For the text-containing cell, return its midpoint in (X, Y) coordinate format. 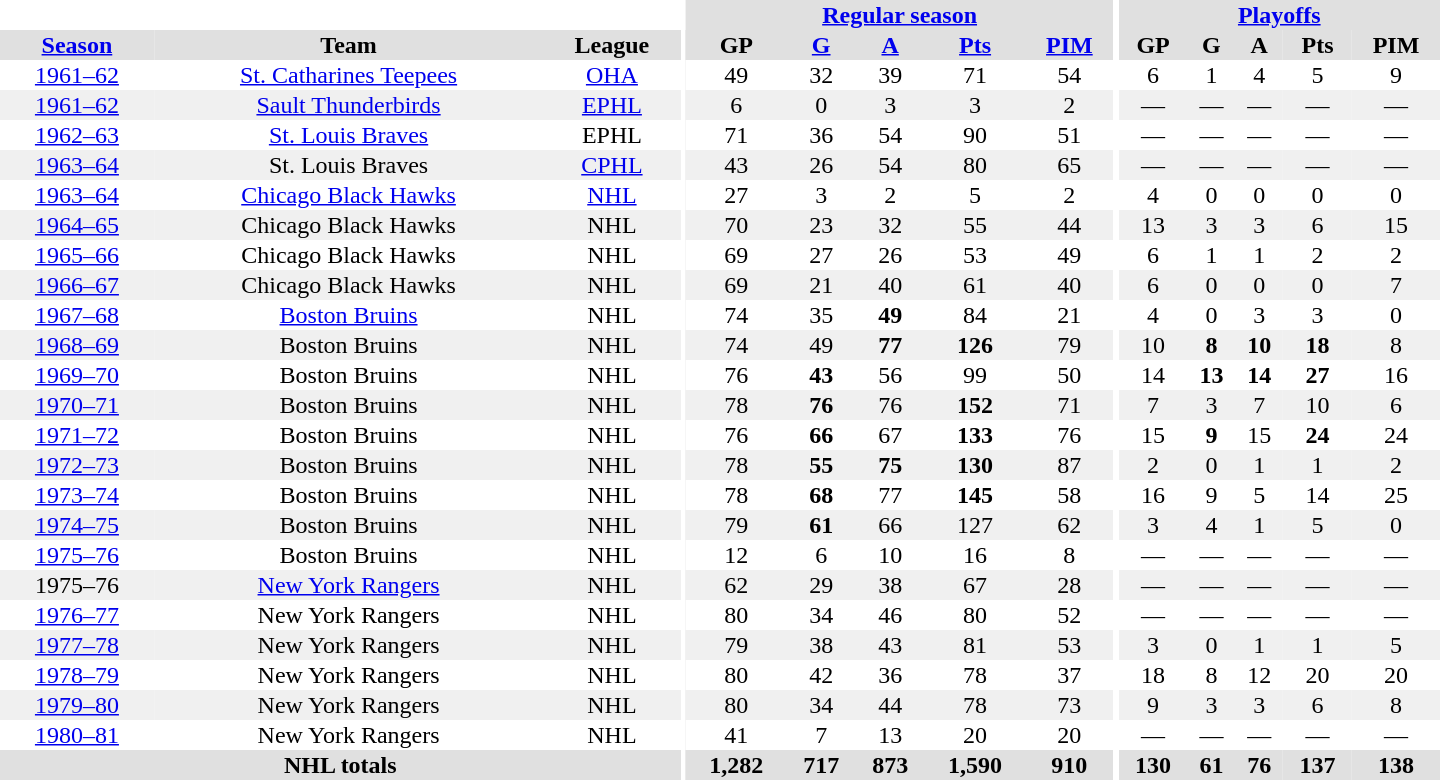
1,282 (736, 765)
87 (1069, 465)
873 (890, 765)
81 (976, 645)
NHL totals (340, 765)
1971–72 (77, 435)
39 (890, 75)
137 (1318, 765)
138 (1396, 765)
25 (1396, 495)
1968–69 (77, 345)
1978–79 (77, 675)
58 (1069, 495)
37 (1069, 675)
1970–71 (77, 405)
145 (976, 495)
Team (348, 45)
90 (976, 135)
51 (1069, 135)
CPHL (612, 165)
127 (976, 525)
41 (736, 735)
52 (1069, 615)
1976–77 (77, 615)
1962–63 (77, 135)
65 (1069, 165)
1,590 (976, 765)
46 (890, 615)
1974–75 (77, 525)
1973–74 (77, 495)
1965–66 (77, 255)
73 (1069, 705)
70 (736, 225)
133 (976, 435)
St. Catharines Teepees (348, 75)
1972–73 (77, 465)
28 (1069, 585)
126 (976, 345)
1969–70 (77, 375)
68 (822, 495)
99 (976, 375)
OHA (612, 75)
1964–65 (77, 225)
42 (822, 675)
35 (822, 315)
1980–81 (77, 735)
Playoffs (1280, 15)
1966–67 (77, 285)
1977–78 (77, 645)
Regular season (900, 15)
1967–68 (77, 315)
717 (822, 765)
56 (890, 375)
84 (976, 315)
50 (1069, 375)
1979–80 (77, 705)
Sault Thunderbirds (348, 105)
29 (822, 585)
23 (822, 225)
152 (976, 405)
910 (1069, 765)
Season (77, 45)
75 (890, 465)
League (612, 45)
